Search for the cell housing the specified text and yield its [X, Y] center coordinate. 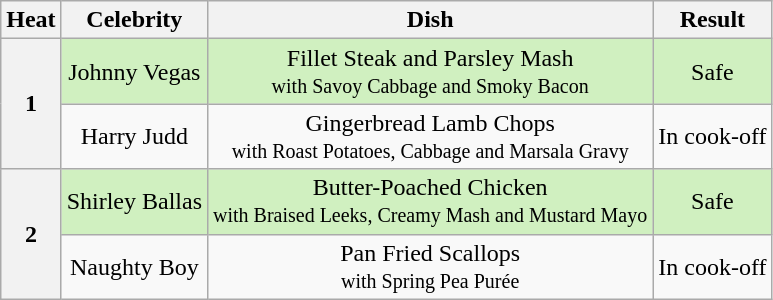
Harry Judd [134, 136]
Butter-Poached Chickenwith Braised Leeks, Creamy Mash and Mustard Mayo [430, 202]
Shirley Ballas [134, 202]
2 [31, 234]
Naughty Boy [134, 266]
Result [712, 20]
Celebrity [134, 20]
1 [31, 104]
Fillet Steak and Parsley Mashwith Savoy Cabbage and Smoky Bacon [430, 72]
Heat [31, 20]
Gingerbread Lamb Chopswith Roast Potatoes, Cabbage and Marsala Gravy [430, 136]
Dish [430, 20]
Pan Fried Scallopswith Spring Pea Purée [430, 266]
Johnny Vegas [134, 72]
